Identify which cell holds the provided text, then report its [x, y] central coordinate. 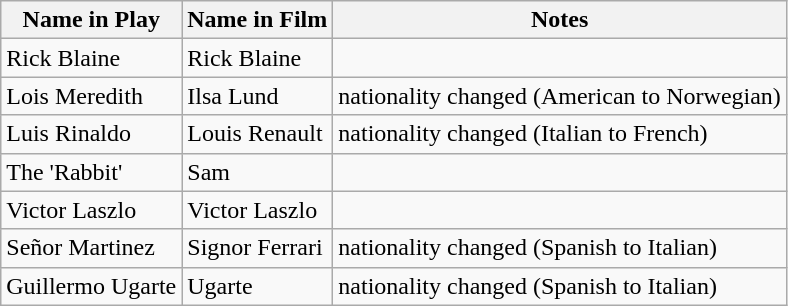
nationality changed (American to Norwegian) [560, 96]
Notes [560, 20]
Señor Martinez [92, 248]
Ilsa Lund [258, 96]
Sam [258, 172]
Name in Play [92, 20]
The 'Rabbit' [92, 172]
Guillermo Ugarte [92, 286]
nationality changed (Italian to French) [560, 134]
Luis Rinaldo [92, 134]
Ugarte [258, 286]
Name in Film [258, 20]
Louis Renault [258, 134]
Signor Ferrari [258, 248]
Lois Meredith [92, 96]
